Find where the given text appears and provide that cell's center as [X, Y] coordinate. 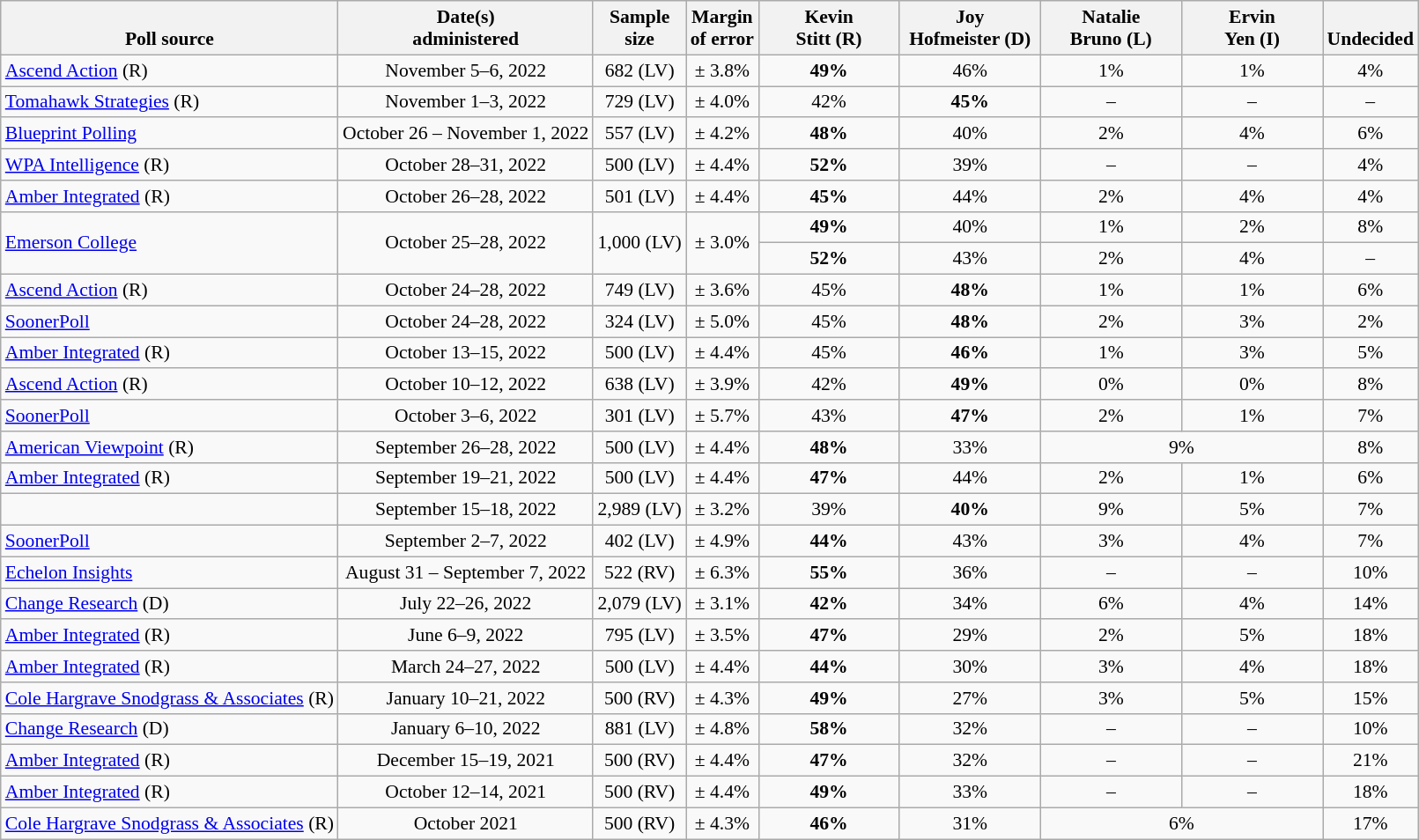
881 (LV) [639, 729]
September 26–28, 2022 [466, 447]
October 13–15, 2022 [466, 353]
Echelon Insights [169, 572]
KevinStitt (R) [829, 28]
557 (LV) [639, 134]
WPA Intelligence (R) [169, 165]
17% [1371, 823]
Tomahawk Strategies (R) [169, 102]
Undecided [1371, 28]
29% [970, 636]
August 31 – September 7, 2022 [466, 572]
34% [970, 604]
± 3.0% [722, 243]
± 3.8% [722, 70]
October 12–14, 2021 [466, 792]
± 3.2% [722, 510]
October 10–12, 2022 [466, 385]
July 22–26, 2022 [466, 604]
749 (LV) [639, 291]
27% [970, 698]
Samplesize [639, 28]
± 3.6% [722, 291]
402 (LV) [639, 542]
± 4.2% [722, 134]
October 26–28, 2022 [466, 196]
729 (LV) [639, 102]
June 6–9, 2022 [466, 636]
Poll source [169, 28]
September 15–18, 2022 [466, 510]
14% [1371, 604]
October 28–31, 2022 [466, 165]
682 (LV) [639, 70]
December 15–19, 2021 [466, 761]
638 (LV) [639, 385]
795 (LV) [639, 636]
21% [1371, 761]
Blueprint Polling [169, 134]
Marginof error [722, 28]
2,079 (LV) [639, 604]
522 (RV) [639, 572]
15% [1371, 698]
501 (LV) [639, 196]
October 3–6, 2022 [466, 416]
ErvinYen (I) [1252, 28]
± 4.9% [722, 542]
30% [970, 667]
September 2–7, 2022 [466, 542]
± 5.0% [722, 321]
September 19–21, 2022 [466, 478]
March 24–27, 2022 [466, 667]
October 25–28, 2022 [466, 243]
± 3.9% [722, 385]
324 (LV) [639, 321]
2,989 (LV) [639, 510]
Date(s)administered [466, 28]
36% [970, 572]
58% [829, 729]
± 3.5% [722, 636]
± 5.7% [722, 416]
1,000 (LV) [639, 243]
± 3.1% [722, 604]
NatalieBruno (L) [1111, 28]
American Viewpoint (R) [169, 447]
301 (LV) [639, 416]
± 4.8% [722, 729]
± 6.3% [722, 572]
January 10–21, 2022 [466, 698]
31% [970, 823]
November 1–3, 2022 [466, 102]
October 2021 [466, 823]
± 4.0% [722, 102]
55% [829, 572]
Emerson College [169, 243]
JoyHofmeister (D) [970, 28]
November 5–6, 2022 [466, 70]
October 26 – November 1, 2022 [466, 134]
January 6–10, 2022 [466, 729]
